Output the (x, y) coordinate of the center of the cell containing the given text.  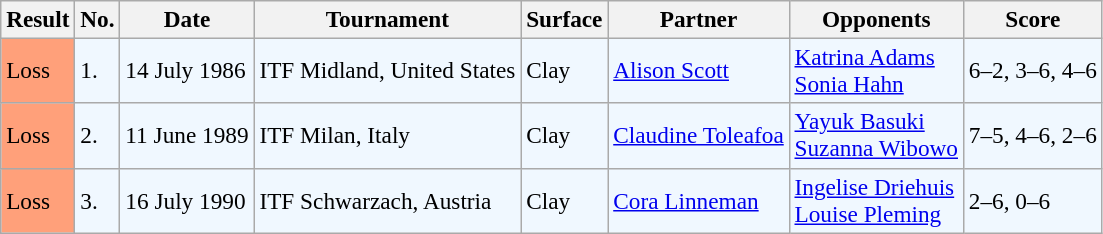
Yayuk Basuki Suzanna Wibowo (876, 136)
7–5, 4–6, 2–6 (1032, 136)
2. (98, 136)
Claudine Toleafoa (698, 136)
Tournament (388, 19)
Alison Scott (698, 70)
Score (1032, 19)
Partner (698, 19)
14 July 1986 (187, 70)
ITF Midland, United States (388, 70)
3. (98, 200)
Ingelise Driehuis Louise Pleming (876, 200)
16 July 1990 (187, 200)
ITF Schwarzach, Austria (388, 200)
11 June 1989 (187, 136)
Result (38, 19)
ITF Milan, Italy (388, 136)
Katrina Adams Sonia Hahn (876, 70)
Surface (564, 19)
Date (187, 19)
2–6, 0–6 (1032, 200)
1. (98, 70)
Opponents (876, 19)
No. (98, 19)
6–2, 3–6, 4–6 (1032, 70)
Cora Linneman (698, 200)
